Return the (x, y) coordinate for the center point of the cell that contains the specified text.  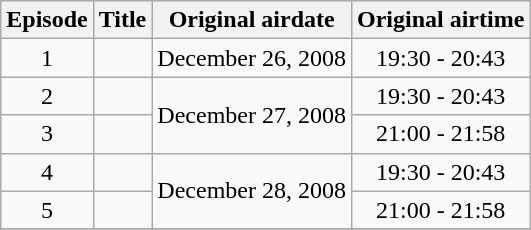
5 (47, 210)
2 (47, 96)
1 (47, 58)
Original airdate (252, 20)
December 26, 2008 (252, 58)
4 (47, 172)
Original airtime (440, 20)
Episode (47, 20)
December 28, 2008 (252, 191)
December 27, 2008 (252, 115)
Title (122, 20)
3 (47, 134)
